Return (x, y) of the center of cell containing provided text 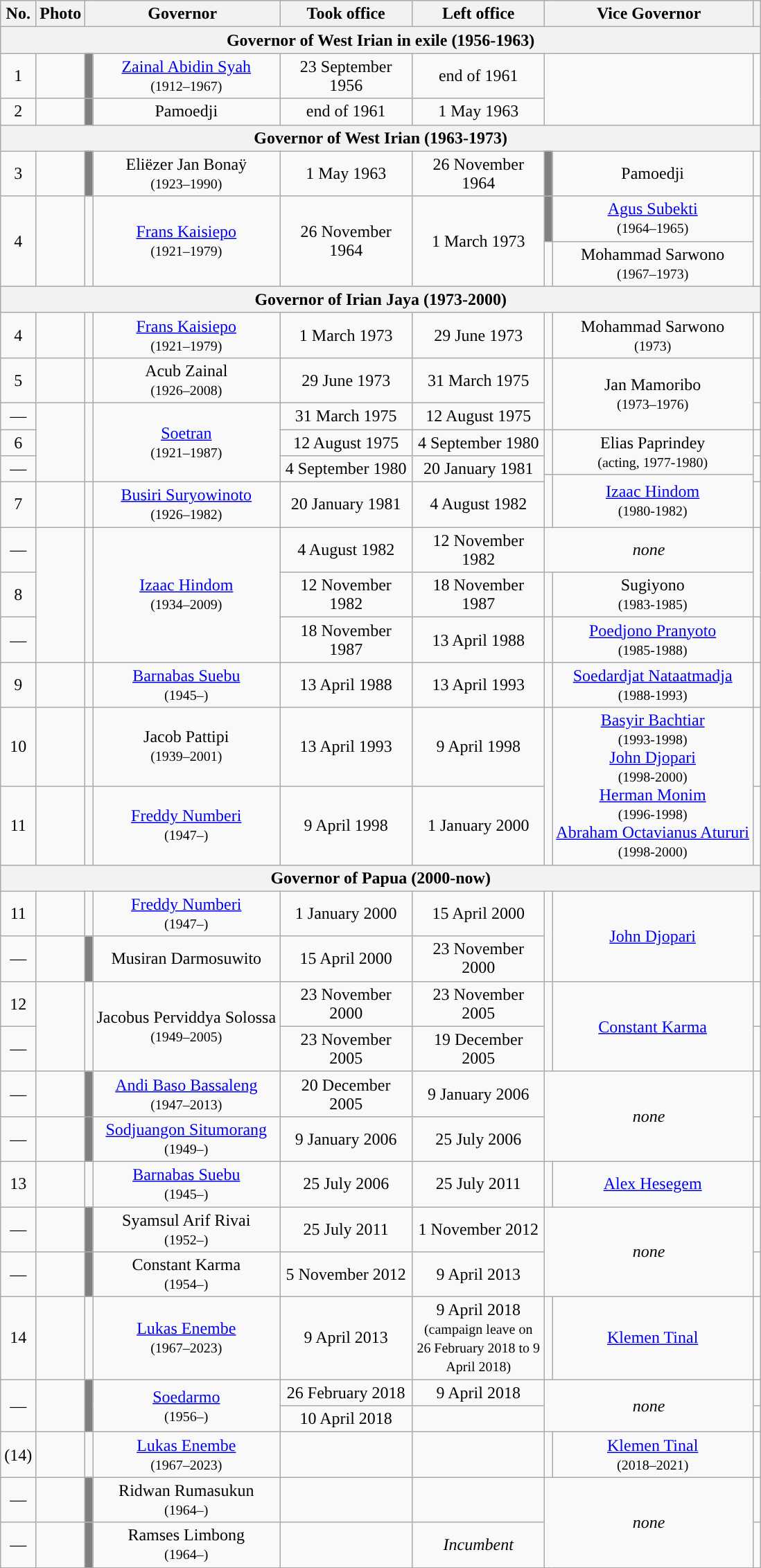
Sodjuangon Situmorang(1949–) (186, 1139)
Governor of Irian Jaya (1973-2000) (381, 299)
19 December 2005 (478, 1049)
Elias Paprindey(acting, 1977-1980) (653, 452)
Soedardjat Nataatmadja(1988-1993) (653, 685)
1 (18, 76)
Mohammad Sarwono(1973) (653, 335)
Constant Karma (653, 1026)
Took office (347, 14)
5 November 2012 (347, 1275)
Jacob Pattipi(1939–2001) (186, 747)
John Djopari (653, 936)
Governor (183, 14)
2 (18, 112)
Busiri Suryowinoto(1926–1982) (186, 504)
Andi Baso Bassaleng(1947–2013) (186, 1093)
Jacobus Perviddya Solossa(1949–2005) (186, 1026)
No. (18, 14)
Governor of Papua (2000-now) (381, 878)
Basyir Bachtiar(1993-1998)John Djopari(1998-2000)Herman Monim(1996-1998)Abraham Octavianus Atururi(1998-2000) (653, 786)
10 April 2018 (347, 1419)
10 (18, 747)
26 February 2018 (347, 1393)
Klemen Tinal (653, 1339)
8 (18, 594)
23 September 1956 (347, 76)
Jan Mamoribo(1973–1976) (653, 394)
13 (18, 1183)
14 (18, 1339)
Ramses Limbong(1964–) (186, 1545)
5 (18, 380)
Syamsul Arif Rivai(1952–) (186, 1229)
(14) (18, 1455)
9 April 2018(campaign leave on 26 February 2018 to 9 April 2018) (478, 1339)
Poedjono Pranyoto(1985-1988) (653, 640)
Alex Hesegem (653, 1183)
12 (18, 1003)
9 (18, 685)
Mohammad Sarwono(1967–1973) (653, 263)
Governor of West Irian in exile (1956-1963) (381, 40)
Izaac Hindom(1934–2009) (186, 594)
6 (18, 443)
7 (18, 504)
Vice Governor (649, 14)
Soetran(1921–1987) (186, 442)
9 April 2018 (478, 1393)
Incumbent (478, 1545)
Zainal Abidin Syah(1912–1967) (186, 76)
Soedarmo(1956–) (186, 1406)
Eliëzer Jan Bonaÿ(1923–1990) (186, 173)
Agus Subekti(1964–1965) (653, 219)
Acub Zainal(1926–2008) (186, 380)
Sugiyono(1983-1985) (653, 594)
Photo (61, 14)
Klemen Tinal(2018–2021) (653, 1455)
Left office (478, 14)
Izaac Hindom(1980-1982) (653, 501)
Constant Karma(1954–) (186, 1275)
Ridwan Rumasukun(1964–) (186, 1499)
Musiran Darmosuwito (186, 959)
1 November 2012 (478, 1229)
Governor of West Irian (1963-1973) (381, 138)
3 (18, 173)
20 December 2005 (347, 1093)
